Pinpoint the cell where the given text exists, returning its [x, y] midpoint coordinate. 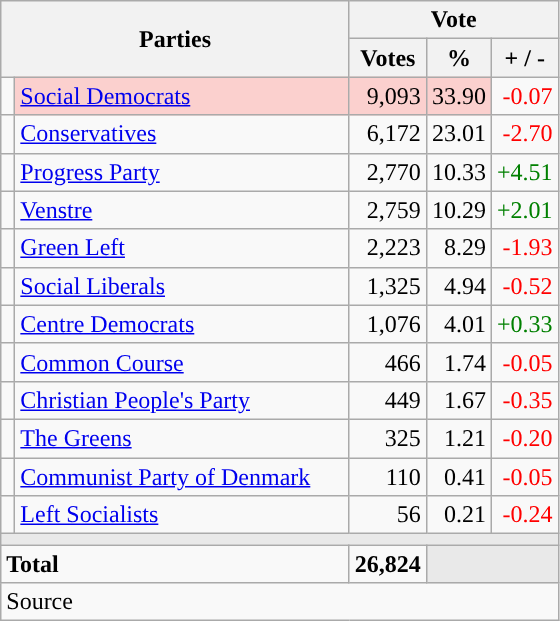
-1.93 [524, 248]
Total [176, 564]
Venstre [182, 210]
Votes [388, 58]
-0.52 [524, 286]
+2.01 [524, 210]
Green Left [182, 248]
+0.33 [524, 324]
Vote [454, 20]
2,770 [388, 172]
56 [388, 515]
Centre Democrats [182, 324]
-0.35 [524, 400]
26,824 [388, 564]
325 [388, 438]
-0.20 [524, 438]
2,223 [388, 248]
Christian People's Party [182, 400]
1.74 [458, 362]
Common Course [182, 362]
Progress Party [182, 172]
0.21 [458, 515]
The Greens [182, 438]
23.01 [458, 134]
33.90 [458, 96]
Social Democrats [182, 96]
1.67 [458, 400]
1.21 [458, 438]
110 [388, 477]
10.33 [458, 172]
+4.51 [524, 172]
9,093 [388, 96]
% [458, 58]
Communist Party of Denmark [182, 477]
1,076 [388, 324]
4.94 [458, 286]
Source [280, 602]
-0.24 [524, 515]
Conservatives [182, 134]
2,759 [388, 210]
0.41 [458, 477]
4.01 [458, 324]
6,172 [388, 134]
+ / - [524, 58]
10.29 [458, 210]
466 [388, 362]
-2.70 [524, 134]
8.29 [458, 248]
-0.07 [524, 96]
Social Liberals [182, 286]
Parties [176, 39]
Left Socialists [182, 515]
449 [388, 400]
1,325 [388, 286]
